Return the [x, y] coordinate for the center point of the cell that contains the specified text.  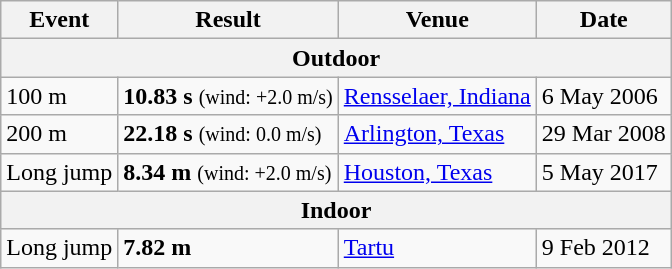
Rensselaer, Indiana [437, 96]
Tartu [437, 248]
Indoor [336, 210]
Venue [437, 20]
8.34 m (wind: +2.0 m/s) [228, 172]
10.83 s (wind: +2.0 m/s) [228, 96]
Result [228, 20]
5 May 2017 [604, 172]
9 Feb 2012 [604, 248]
7.82 m [228, 248]
200 m [60, 134]
Arlington, Texas [437, 134]
100 m [60, 96]
Date [604, 20]
6 May 2006 [604, 96]
Event [60, 20]
Houston, Texas [437, 172]
Outdoor [336, 58]
22.18 s (wind: 0.0 m/s) [228, 134]
29 Mar 2008 [604, 134]
